Return [X, Y] of the center of cell containing provided text 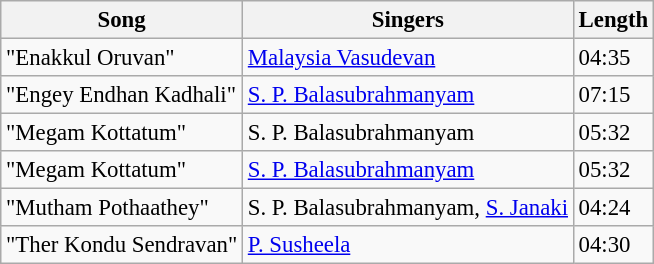
Song [122, 20]
"Engey Endhan Kadhali" [122, 95]
Malaysia Vasudevan [408, 58]
04:30 [613, 245]
Length [613, 20]
"Ther Kondu Sendravan" [122, 245]
Singers [408, 20]
04:35 [613, 58]
P. Susheela [408, 245]
"Enakkul Oruvan" [122, 58]
S. P. Balasubrahmanyam, S. Janaki [408, 208]
04:24 [613, 208]
"Mutham Pothaathey" [122, 208]
07:15 [613, 95]
